Locate the cell with the specified text and output its (x, y) center coordinate. 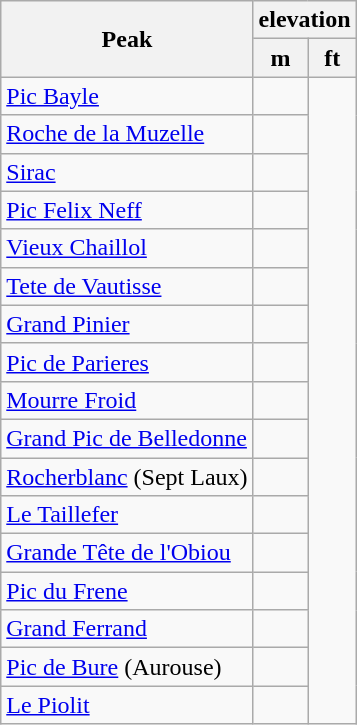
Peak (127, 39)
Vieux Chaillol (127, 248)
Pic de Parieres (127, 362)
Le Piolit (127, 705)
Grand Ferrand (127, 629)
Mourre Froid (127, 400)
Tete de Vautisse (127, 286)
Le Taillefer (127, 515)
Grande Tête de l'Obiou (127, 553)
Grand Pic de Belledonne (127, 438)
Pic du Frene (127, 591)
Pic de Bure (Aurouse) (127, 667)
m (280, 58)
Pic Bayle (127, 96)
Rocherblanc (Sept Laux) (127, 477)
Roche de la Muzelle (127, 134)
Pic Felix Neff (127, 210)
ft (332, 58)
Grand Pinier (127, 324)
Sirac (127, 172)
elevation (304, 20)
